Find where the given text appears and provide that cell's center as [x, y] coordinate. 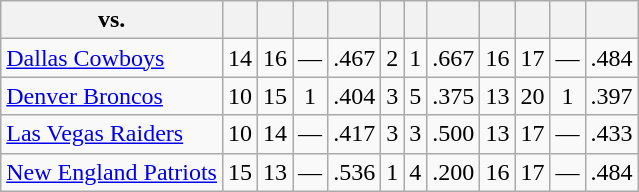
.397 [612, 96]
.200 [454, 172]
2 [392, 58]
.536 [354, 172]
Denver Broncos [112, 96]
New England Patriots [112, 172]
.433 [612, 134]
.500 [454, 134]
20 [532, 96]
.467 [354, 58]
4 [416, 172]
.417 [354, 134]
vs. [112, 20]
.404 [354, 96]
.667 [454, 58]
5 [416, 96]
.375 [454, 96]
Las Vegas Raiders [112, 134]
Dallas Cowboys [112, 58]
